Scan for the cell matching the given text and deliver its [X, Y] coordinate at center. 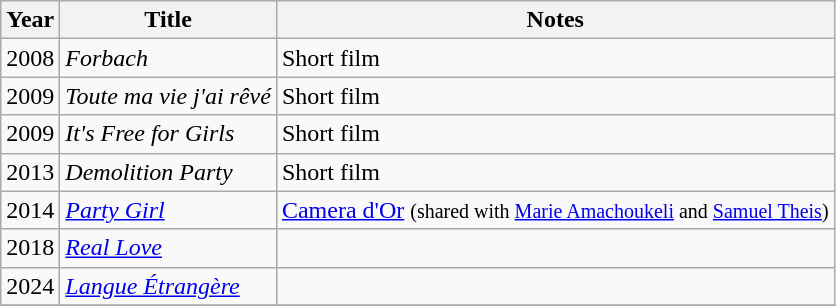
Year [30, 20]
Toute ma vie j'ai rêvé [168, 96]
Notes [555, 20]
Real Love [168, 248]
2008 [30, 58]
Forbach [168, 58]
2013 [30, 172]
Camera d'Or (shared with Marie Amachoukeli and Samuel Theis) [555, 210]
Demolition Party [168, 172]
2024 [30, 286]
Party Girl [168, 210]
Langue Étrangère [168, 286]
2018 [30, 248]
2014 [30, 210]
Title [168, 20]
It's Free for Girls [168, 134]
